Extract the [x, y] coordinate from the center of the cell holding the provided text.  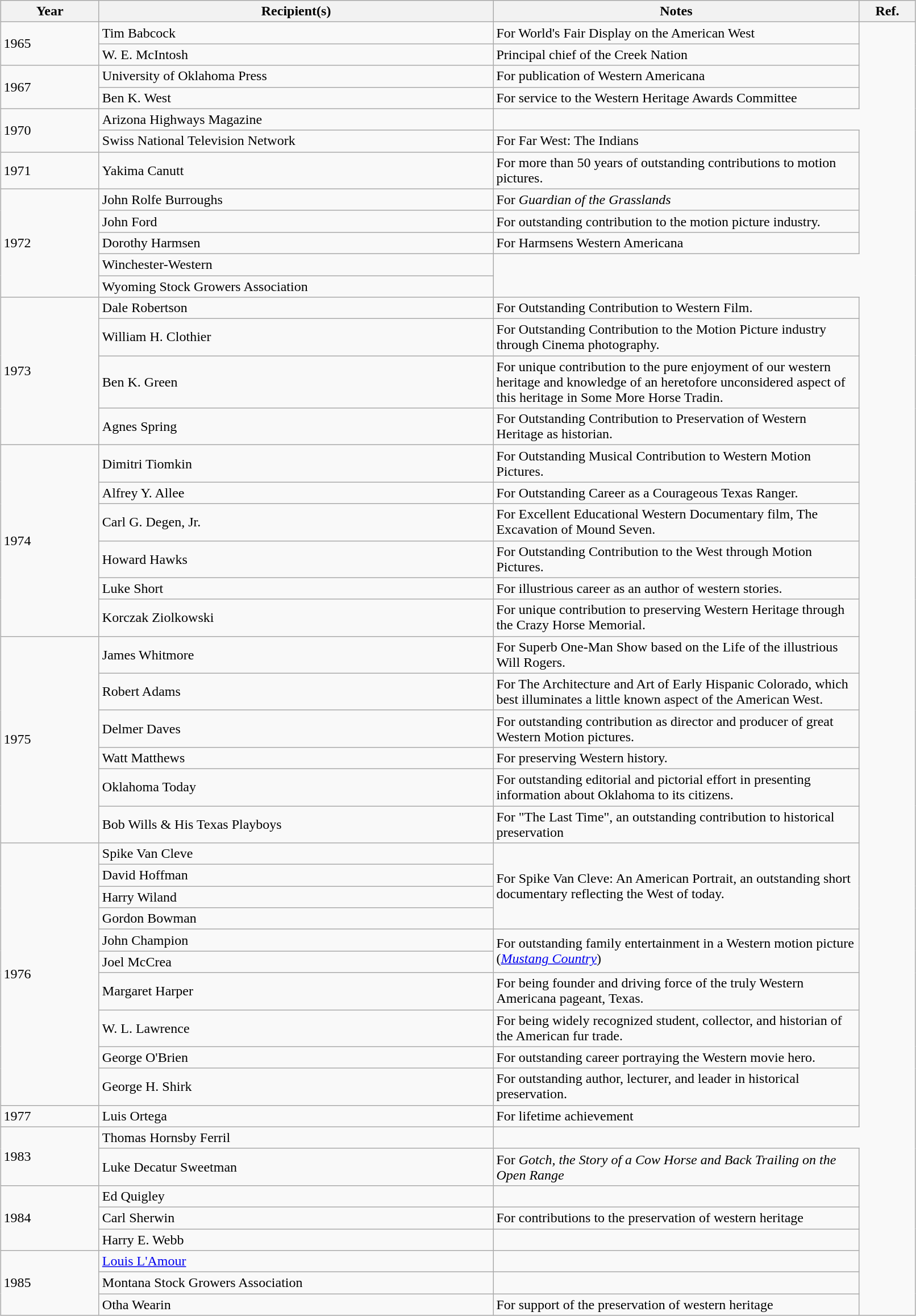
John Rolfe Burroughs [296, 200]
Howard Hawks [296, 559]
Korczak Ziolkowski [296, 617]
1977 [50, 1116]
For being founder and driving force of the truly Western Americana pageant, Texas. [676, 991]
For publication of Western Americana [676, 76]
For illustrious career as an author of western stories. [676, 588]
For outstanding author, lecturer, and leader in historical preservation. [676, 1087]
For Guardian of the Grasslands [676, 200]
For Harmsens Western Americana [676, 243]
W. E. McIntosh [296, 55]
Ben K. West [296, 98]
1976 [50, 974]
For Spike Van Cleve: An American Portrait, an outstanding short documentary reflecting the West of today. [676, 886]
Montana Stock Growers Association [296, 1283]
Harry Wiland [296, 897]
Bob Wills & His Texas Playboys [296, 824]
For lifetime achievement [676, 1116]
Dorothy Harmsen [296, 243]
Oklahoma Today [296, 787]
Arizona Highways Magazine [296, 119]
Watt Matthews [296, 758]
For unique contribution to preserving Western Heritage through the Crazy Horse Memorial. [676, 617]
Joel McCrea [296, 962]
Otha Wearin [296, 1305]
Harry E. Webb [296, 1240]
1971 [50, 171]
Dimitri Tiomkin [296, 464]
Spike Van Cleve [296, 854]
Louis L'Amour [296, 1261]
John Champion [296, 940]
For "The Last Time", an outstanding contribution to historical preservation [676, 824]
For Outstanding Contribution to the Motion Picture industry through Cinema photography. [676, 338]
Winchester-Western [296, 264]
Carl Sherwin [296, 1218]
For more than 50 years of outstanding contributions to motion pictures. [676, 171]
For Outstanding Contribution to the West through Motion Pictures. [676, 559]
David Hoffman [296, 875]
University of Oklahoma Press [296, 76]
1970 [50, 130]
For Excellent Educational Western Documentary film, The Excavation of Mound Seven. [676, 522]
Margaret Harper [296, 991]
Recipient(s) [296, 11]
Ed Quigley [296, 1196]
1983 [50, 1156]
Luke Decatur Sweetman [296, 1166]
Ref. [888, 11]
For support of the preservation of western heritage [676, 1305]
Yakima Canutt [296, 171]
George O'Brien [296, 1057]
For Outstanding Musical Contribution to Western Motion Pictures. [676, 464]
William H. Clothier [296, 338]
Agnes Spring [296, 426]
1972 [50, 243]
For being widely recognized student, collector, and historian of the American fur trade. [676, 1028]
1984 [50, 1218]
Year [50, 11]
Notes [676, 11]
For outstanding contribution as director and producer of great Western Motion pictures. [676, 729]
For outstanding editorial and pictorial effort in presenting information about Oklahoma to its citizens. [676, 787]
Swiss National Television Network [296, 141]
For Outstanding Contribution to Preservation of Western Heritage as historian. [676, 426]
For Outstanding Contribution to Western Film. [676, 308]
Tim Babcock [296, 33]
James Whitmore [296, 655]
For Outstanding Career as a Courageous Texas Ranger. [676, 493]
For service to the Western Heritage Awards Committee [676, 98]
1967 [50, 87]
Carl G. Degen, Jr. [296, 522]
Delmer Daves [296, 729]
Principal chief of the Creek Nation [676, 55]
Robert Adams [296, 691]
For Far West: The Indians [676, 141]
Alfrey Y. Allee [296, 493]
For World's Fair Display on the American West [676, 33]
Dale Robertson [296, 308]
Wyoming Stock Growers Association [296, 286]
1973 [50, 371]
1965 [50, 44]
For Gotch, the Story of a Cow Horse and Back Trailing on the Open Range [676, 1166]
For The Architecture and Art of Early Hispanic Colorado, which best illuminates a little known aspect of the American West. [676, 691]
Thomas Hornsby Ferril [296, 1138]
For preserving Western history. [676, 758]
John Ford [296, 221]
1985 [50, 1283]
George H. Shirk [296, 1087]
Luis Ortega [296, 1116]
For outstanding contribution to the motion picture industry. [676, 221]
For outstanding career portraying the Western movie hero. [676, 1057]
1975 [50, 739]
For contributions to the preservation of western heritage [676, 1218]
For outstanding family entertainment in a Western motion picture (Mustang Country) [676, 951]
Luke Short [296, 588]
Gordon Bowman [296, 919]
For Superb One-Man Show based on the Life of the illustrious Will Rogers. [676, 655]
Ben K. Green [296, 382]
1974 [50, 541]
W. L. Lawrence [296, 1028]
